Extract the [x, y] coordinate from the center of the cell holding the provided text.  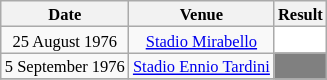
Date [65, 14]
Venue [202, 14]
25 August 1976 [65, 40]
Stadio Ennio Tardini [202, 66]
5 September 1976 [65, 66]
Stadio Mirabello [202, 40]
Result [300, 14]
